Capture the cell that displays the provided text and extract its (x, y) central coordinate. 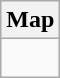
Map (30, 20)
